For the text-containing cell, return its midpoint in (x, y) coordinate format. 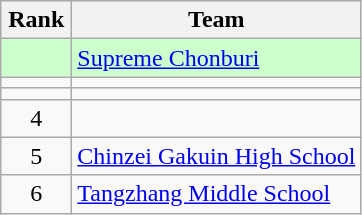
Team (216, 20)
6 (36, 194)
Tangzhang Middle School (216, 194)
4 (36, 118)
Supreme Chonburi (216, 58)
Chinzei Gakuin High School (216, 156)
Rank (36, 20)
5 (36, 156)
